Determine the [X, Y] coordinate at the center of the cell enclosing the given text.  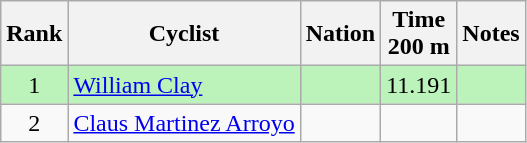
11.191 [419, 85]
Claus Martinez Arroyo [184, 123]
William Clay [184, 85]
2 [34, 123]
Notes [491, 34]
Rank [34, 34]
Cyclist [184, 34]
Time200 m [419, 34]
Nation [340, 34]
1 [34, 85]
